Scan for the cell matching the given text and deliver its [x, y] coordinate at center. 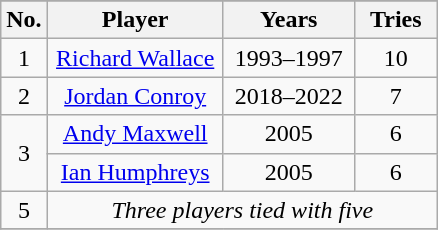
2018–2022 [288, 96]
Andy Maxwell [135, 134]
Jordan Conroy [135, 96]
Years [288, 20]
10 [396, 58]
1993–1997 [288, 58]
Richard Wallace [135, 58]
3 [24, 153]
No. [24, 20]
7 [396, 96]
Tries [396, 20]
5 [24, 210]
Three players tied with five [242, 210]
2 [24, 96]
1 [24, 58]
Ian Humphreys [135, 172]
Player [135, 20]
